Detect which cell encompasses the target text, then output its [x, y] center coordinate. 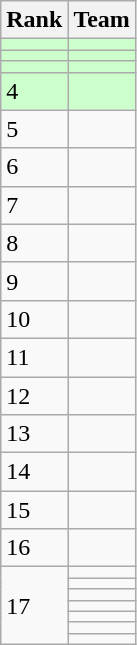
10 [34, 319]
13 [34, 434]
Team [102, 20]
5 [34, 129]
6 [34, 167]
17 [34, 606]
11 [34, 357]
7 [34, 205]
9 [34, 281]
8 [34, 243]
12 [34, 395]
4 [34, 91]
16 [34, 548]
14 [34, 472]
Rank [34, 20]
15 [34, 510]
